Extract the (X, Y) coordinate from the center of the cell holding the provided text.  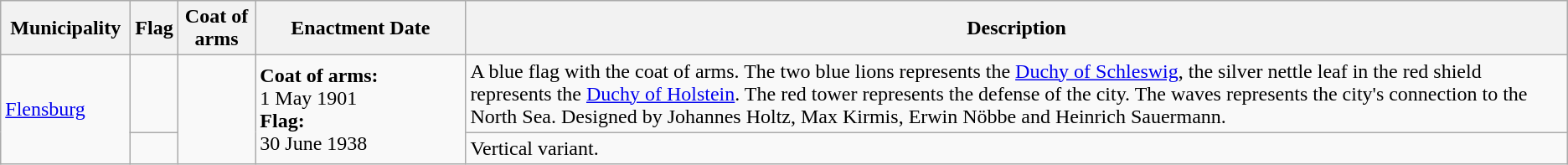
Enactment Date (360, 28)
Flag (154, 28)
Municipality (65, 28)
Flensburg (65, 110)
Coat of arms:1 May 1901Flag:30 June 1938 (360, 110)
Vertical variant. (1017, 148)
Description (1017, 28)
Coat of arms (216, 28)
